Return the [X, Y] coordinate for the center point of the cell that contains the specified text.  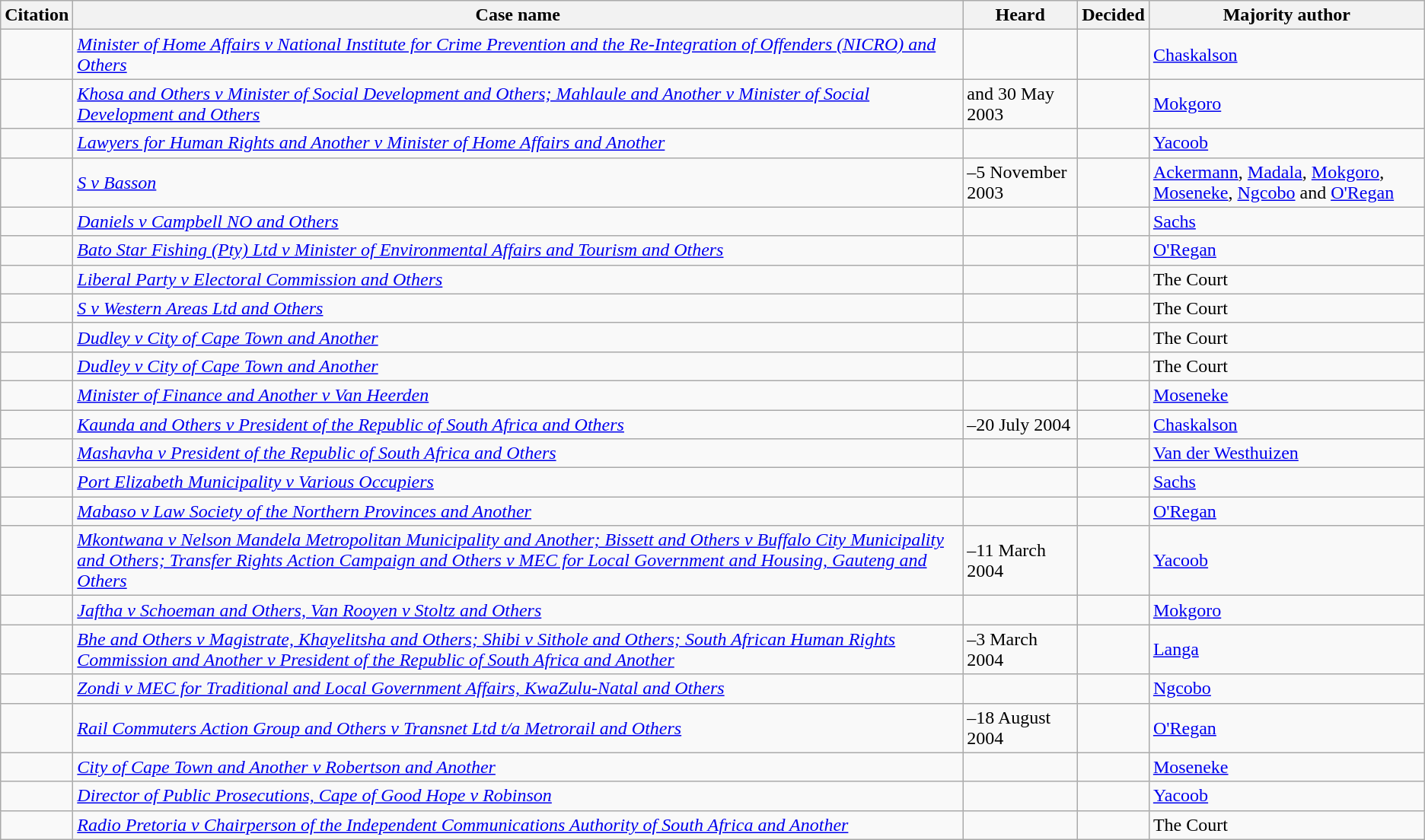
–5 November 2003 [1020, 183]
Jaftha v Schoeman and Others, Van Rooyen v Stoltz and Others [518, 610]
–11 March 2004 [1020, 561]
City of Cape Town and Another v Robertson and Another [518, 767]
Ngcobo [1286, 689]
Bato Star Fishing (Pty) Ltd v Minister of Environmental Affairs and Tourism and Others [518, 250]
S v Basson [518, 183]
–3 March 2004 [1020, 650]
–18 August 2004 [1020, 727]
Decided [1114, 15]
Lawyers for Human Rights and Another v Minister of Home Affairs and Another [518, 143]
Liberal Party v Electoral Commission and Others [518, 279]
Minister of Finance and Another v Van Heerden [518, 395]
Port Elizabeth Municipality v Various Occupiers [518, 482]
Majority author [1286, 15]
Radio Pretoria v Chairperson of the Independent Communications Authority of South Africa and Another [518, 825]
–20 July 2004 [1020, 424]
Minister of Home Affairs v National Institute for Crime Prevention and the Re-Integration of Offenders (NICRO) and Others [518, 55]
Ackermann, Madala, Mokgoro, Moseneke, Ngcobo and O'Regan [1286, 183]
Mashavha v President of the Republic of South Africa and Others [518, 453]
Citation [37, 15]
Daniels v Campbell NO and Others [518, 221]
Heard [1020, 15]
Van der Westhuizen [1286, 453]
Kaunda and Others v President of the Republic of South Africa and Others [518, 424]
Zondi v MEC for Traditional and Local Government Affairs, KwaZulu-Natal and Others [518, 689]
Case name [518, 15]
Mabaso v Law Society of the Northern Provinces and Another [518, 511]
S v Western Areas Ltd and Others [518, 308]
Langa [1286, 650]
and 30 May 2003 [1020, 103]
Khosa and Others v Minister of Social Development and Others; Mahlaule and Another v Minister of Social Development and Others [518, 103]
Director of Public Prosecutions, Cape of Good Hope v Robinson [518, 796]
Rail Commuters Action Group and Others v Transnet Ltd t/a Metrorail and Others [518, 727]
